Scan for the cell matching the given text and deliver its [X, Y] coordinate at center. 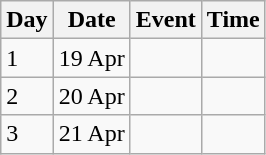
3 [27, 134]
Time [233, 20]
Day [27, 20]
21 Apr [92, 134]
2 [27, 96]
Event [166, 20]
20 Apr [92, 96]
19 Apr [92, 58]
Date [92, 20]
1 [27, 58]
